Pinpoint the cell where the given text exists, returning its (x, y) midpoint coordinate. 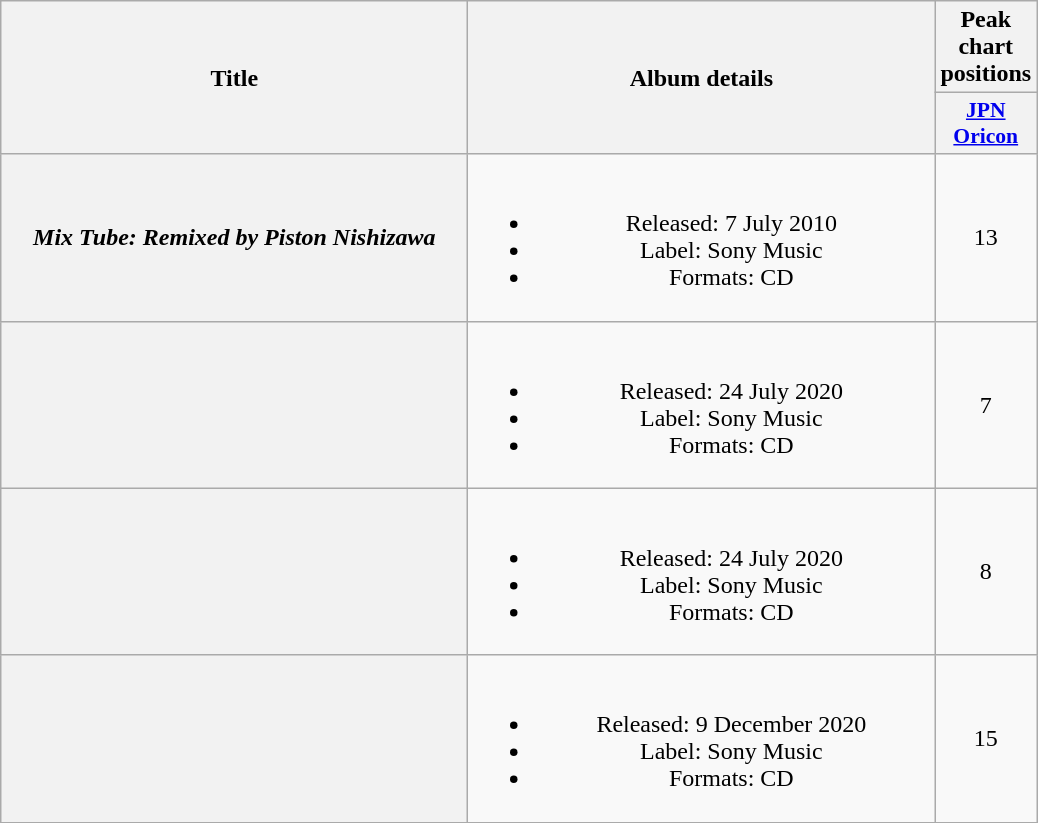
8 (986, 572)
Released: 9 December 2020Label: Sony MusicFormats: CD (702, 738)
Album details (702, 78)
JPNOricon (986, 124)
13 (986, 238)
Mix Tube: Remixed by Piston Nishizawa (234, 238)
Title (234, 78)
Released: 7 July 2010Label: Sony MusicFormats: CD (702, 238)
Peak chart positions (986, 47)
15 (986, 738)
7 (986, 404)
